For the text-containing cell, return its midpoint in [x, y] coordinate format. 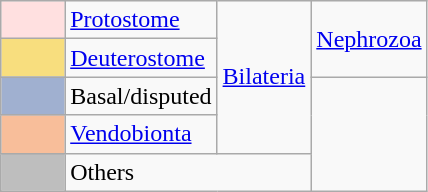
Basal/disputed [141, 96]
Deuterostome [141, 58]
Bilateria [264, 77]
Others [188, 172]
Vendobionta [141, 134]
Protostome [141, 20]
Nephrozoa [369, 39]
